For the text-containing cell, return its midpoint in (x, y) coordinate format. 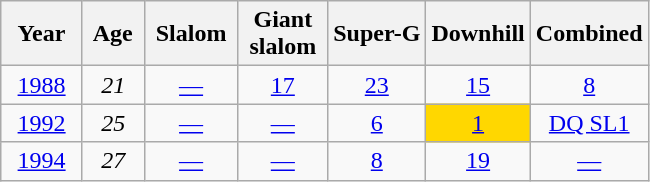
Year (42, 34)
Age (113, 34)
21 (113, 85)
23 (377, 85)
1988 (42, 85)
27 (113, 161)
Giant slalom (283, 34)
25 (113, 123)
19 (478, 161)
DQ SL1 (589, 123)
1 (478, 123)
Combined (589, 34)
1994 (42, 161)
Super-G (377, 34)
15 (478, 85)
1992 (42, 123)
Downhill (478, 34)
Slalom (191, 34)
17 (283, 85)
6 (377, 123)
